Find where the given text appears and provide that cell's center as [X, Y] coordinate. 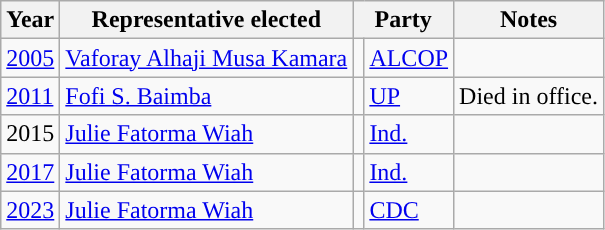
Notes [529, 20]
2005 [30, 58]
ALCOP [409, 58]
Party [404, 20]
Year [30, 20]
Vaforay Alhaji Musa Kamara [206, 58]
Representative elected [206, 20]
2023 [30, 210]
2017 [30, 172]
2015 [30, 134]
2011 [30, 96]
Fofi S. Baimba [206, 96]
CDC [409, 210]
Died in office. [529, 96]
UP [409, 96]
